Capture the cell that displays the provided text and extract its (X, Y) central coordinate. 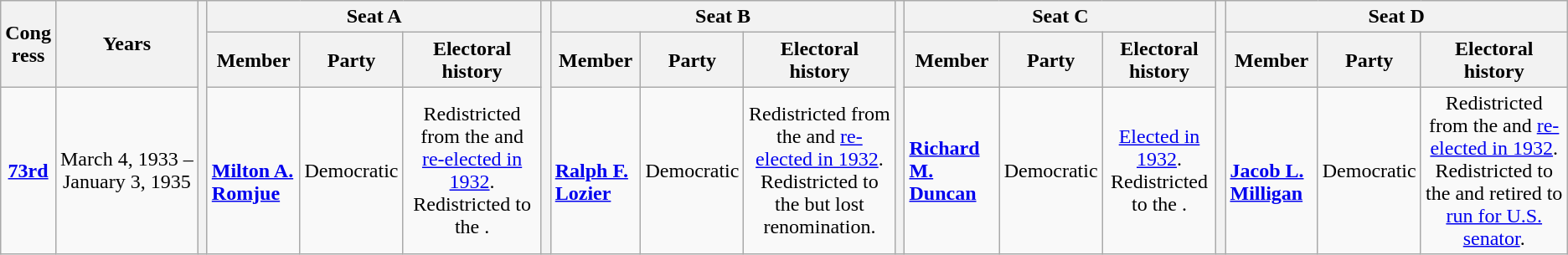
Redistricted from the and re-elected in 1932.Redistricted to the but lost renomination. (819, 171)
Seat B (723, 17)
Jacob L. Milligan (1271, 171)
March 4, 1933 –January 3, 1935 (126, 171)
Congress (28, 43)
73rd (28, 171)
Ralph F. Lozier (596, 171)
Redistricted from the and re-elected in 1932.Redistricted to the . (472, 171)
Redistricted from the and re-elected in 1932.Redistricted to the and retired to run for U.S. senator. (1494, 171)
Seat D (1396, 17)
Years (126, 43)
Elected in 1932.Redistricted to the . (1159, 171)
Richard M. Duncan (952, 171)
Seat A (374, 17)
Milton A. Romjue (253, 171)
Seat C (1060, 17)
